Pinpoint the cell where the given text exists, returning its (X, Y) midpoint coordinate. 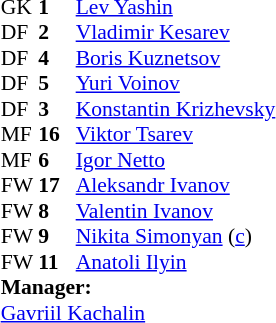
Nikita Simonyan (c) (176, 237)
Yuri Voinov (176, 83)
Igor Netto (176, 160)
Aleksandr Ivanov (176, 185)
Vladimir Kesarev (176, 33)
8 (57, 211)
Anatoli Ilyin (176, 262)
16 (57, 135)
Boris Kuznetsov (176, 58)
3 (57, 109)
Valentin Ivanov (176, 211)
17 (57, 185)
Viktor Tsarev (176, 135)
2 (57, 33)
6 (57, 160)
Konstantin Krizhevsky (176, 109)
9 (57, 237)
4 (57, 58)
Manager: (138, 287)
5 (57, 83)
11 (57, 262)
